Find where the given text appears and provide that cell's center as (x, y) coordinate. 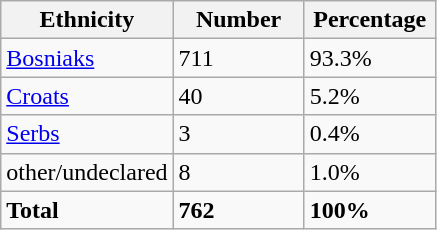
8 (238, 172)
Percentage (370, 20)
other/undeclared (87, 172)
1.0% (370, 172)
Number (238, 20)
3 (238, 134)
Croats (87, 96)
93.3% (370, 58)
40 (238, 96)
Serbs (87, 134)
Bosniaks (87, 58)
Total (87, 210)
100% (370, 210)
762 (238, 210)
711 (238, 58)
5.2% (370, 96)
0.4% (370, 134)
Ethnicity (87, 20)
